Detect which cell encompasses the target text, then output its (X, Y) center coordinate. 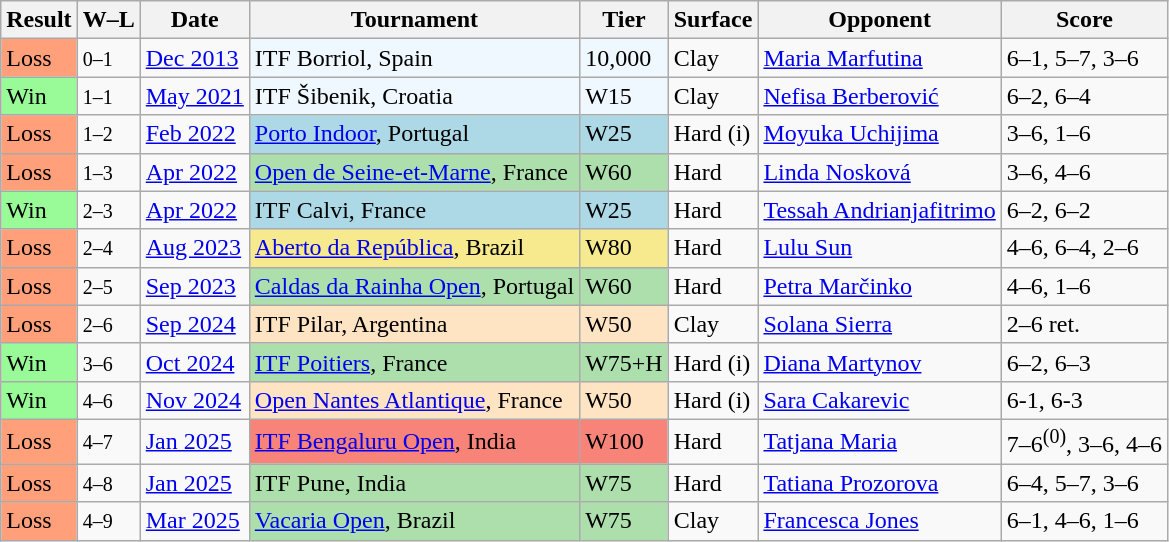
ITF Calvi, France (414, 210)
Open Nantes Atlantique, France (414, 400)
Tatiana Prozorova (880, 483)
Tournament (414, 20)
Sep 2024 (194, 324)
0–1 (108, 58)
Vacaria Open, Brazil (414, 521)
Petra Marčinko (880, 286)
Sep 2023 (194, 286)
6–1, 5–7, 3–6 (1084, 58)
Score (1084, 20)
1–2 (108, 134)
W75+H (624, 362)
6-1, 6-3 (1084, 400)
6–2, 6–2 (1084, 210)
2–4 (108, 248)
Solana Sierra (880, 324)
Result (39, 20)
Diana Martynov (880, 362)
Tatjana Maria (880, 442)
ITF Poitiers, France (414, 362)
May 2021 (194, 96)
W80 (624, 248)
3–6, 1–6 (1084, 134)
1–1 (108, 96)
Tessah Andrianjafitrimo (880, 210)
2–6 (108, 324)
10,000 (624, 58)
1–3 (108, 172)
2–6 ret. (1084, 324)
W100 (624, 442)
Feb 2022 (194, 134)
Nefisa Berberović (880, 96)
6–2, 6–3 (1084, 362)
6–4, 5–7, 3–6 (1084, 483)
Francesca Jones (880, 521)
4–7 (108, 442)
Surface (713, 20)
Lulu Sun (880, 248)
ITF Bengaluru Open, India (414, 442)
7–6(0), 3–6, 4–6 (1084, 442)
Aberto da República, Brazil (414, 248)
Sara Cakarevic (880, 400)
3–6, 4–6 (1084, 172)
4–6, 1–6 (1084, 286)
2–3 (108, 210)
ITF Pune, India (414, 483)
Oct 2024 (194, 362)
ITF Šibenik, Croatia (414, 96)
4–9 (108, 521)
Caldas da Rainha Open, Portugal (414, 286)
Opponent (880, 20)
4–6, 6–4, 2–6 (1084, 248)
Porto Indoor, Portugal (414, 134)
Maria Marfutina (880, 58)
Open de Seine-et-Marne, France (414, 172)
Moyuka Uchijima (880, 134)
4–8 (108, 483)
Nov 2024 (194, 400)
W–L (108, 20)
Aug 2023 (194, 248)
4–6 (108, 400)
Tier (624, 20)
Dec 2013 (194, 58)
6–1, 4–6, 1–6 (1084, 521)
2–5 (108, 286)
ITF Borriol, Spain (414, 58)
Mar 2025 (194, 521)
3–6 (108, 362)
Linda Nosková (880, 172)
W15 (624, 96)
6–2, 6–4 (1084, 96)
Date (194, 20)
ITF Pilar, Argentina (414, 324)
